Scan for the cell matching the given text and deliver its (X, Y) coordinate at center. 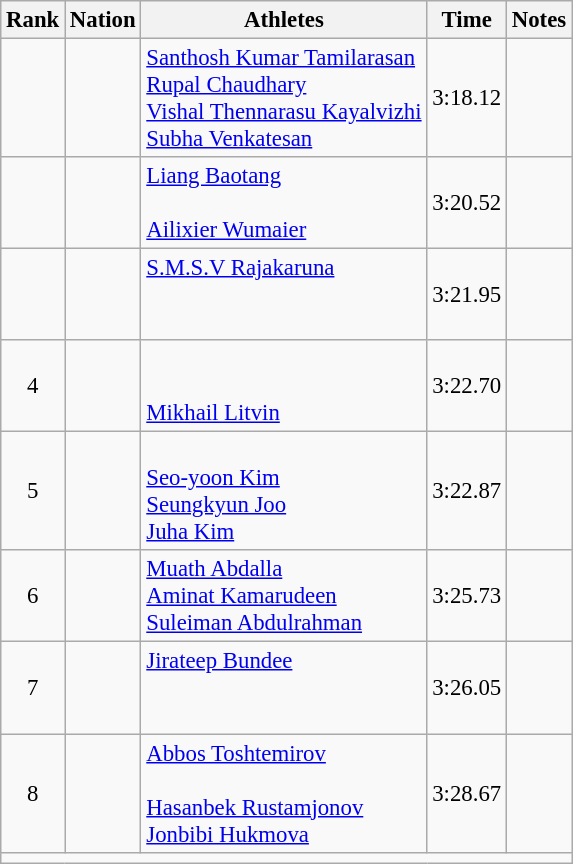
3:25.73 (467, 596)
4 (33, 386)
Mikhail Litvin (284, 386)
Muath AbdallaAminat KamarudeenSuleiman Abdulrahman (284, 596)
Athletes (284, 20)
5 (33, 492)
Abbos ToshtemirovHasanbek RustamjonovJonbibi Hukmova (284, 794)
Santhosh Kumar TamilarasanRupal ChaudharyVishal Thennarasu KayalvizhiSubha Venkatesan (284, 98)
3:22.70 (467, 386)
3:21.95 (467, 295)
3:26.05 (467, 688)
7 (33, 688)
8 (33, 794)
3:22.87 (467, 492)
Rank (33, 20)
S.M.S.V Rajakaruna (284, 295)
Time (467, 20)
Nation (103, 20)
6 (33, 596)
3:18.12 (467, 98)
Seo-yoon KimSeungkyun JooJuha Kim (284, 492)
3:20.52 (467, 203)
Notes (538, 20)
Jirateep Bundee (284, 688)
Liang BaotangAilixier Wumaier (284, 203)
3:28.67 (467, 794)
